Extract the (X, Y) coordinate from the center of the cell holding the provided text.  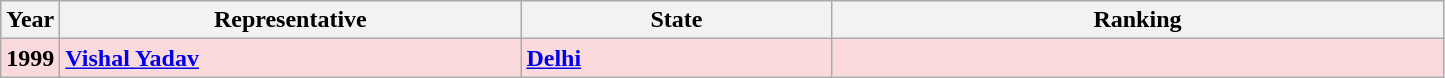
Ranking (1138, 20)
1999 (30, 58)
State (676, 20)
Vishal Yadav (290, 58)
Delhi (676, 58)
Year (30, 20)
Representative (290, 20)
